Pinpoint the cell where the given text exists, returning its [X, Y] midpoint coordinate. 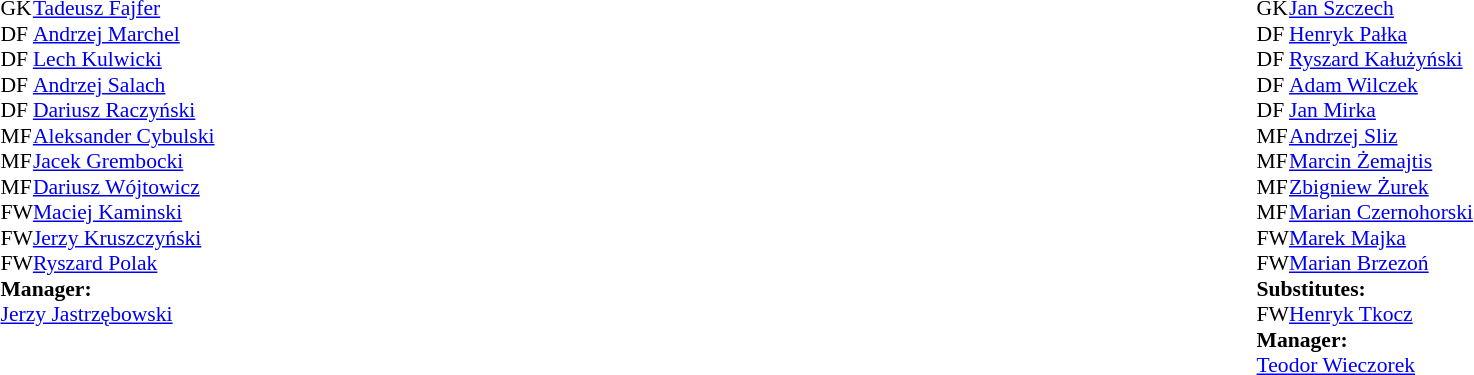
Dariusz Raczyński [124, 111]
Jerzy Kruszczyński [124, 238]
Marian Brzezoń [1381, 263]
Ryszard Kałużyński [1381, 59]
Ryszard Polak [124, 263]
Marcin Żemajtis [1381, 161]
Marek Majka [1381, 238]
Adam Wilczek [1381, 85]
Henryk Tkocz [1381, 315]
Andrzej Salach [124, 85]
Andrzej Marchel [124, 34]
Jacek Grembocki [124, 161]
Marian Czernohorski [1381, 213]
Maciej Kaminski [124, 213]
Andrzej Sliz [1381, 136]
Dariusz Wójtowicz [124, 187]
Jerzy Jastrzębowski [107, 315]
Jan Mirka [1381, 111]
Substitutes: [1365, 289]
Henryk Pałka [1381, 34]
Lech Kulwicki [124, 59]
Zbigniew Żurek [1381, 187]
Aleksander Cybulski [124, 136]
